Provide the [x, y] coordinate of the cell's center where the given text is located.  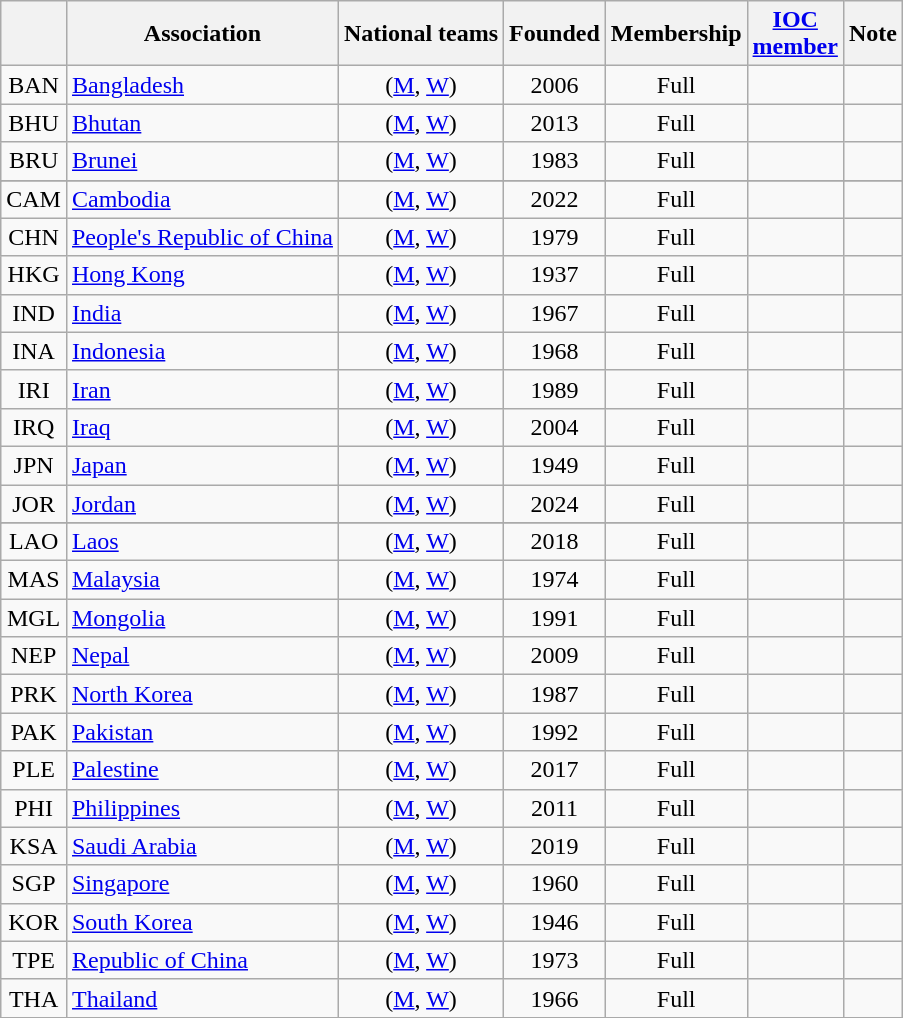
2017 [555, 770]
CHN [34, 237]
India [202, 313]
KSA [34, 846]
IRQ [34, 427]
1983 [555, 161]
Founded [555, 34]
THA [34, 998]
1989 [555, 389]
MAS [34, 580]
Cambodia [202, 199]
Hong Kong [202, 275]
1946 [555, 922]
Philippines [202, 808]
Thailand [202, 998]
BAN [34, 85]
1960 [555, 884]
2018 [555, 542]
Singapore [202, 884]
Bhutan [202, 123]
South Korea [202, 922]
PLE [34, 770]
1991 [555, 618]
Republic of China [202, 960]
1949 [555, 465]
PHI [34, 808]
Iraq [202, 427]
Association [202, 34]
Iran [202, 389]
IOC member [795, 34]
National teams [422, 34]
Indonesia [202, 351]
Laos [202, 542]
Brunei [202, 161]
People's Republic of China [202, 237]
1966 [555, 998]
Pakistan [202, 732]
LAO [34, 542]
1973 [555, 960]
2009 [555, 656]
IRI [34, 389]
PRK [34, 694]
2013 [555, 123]
1968 [555, 351]
2006 [555, 85]
Japan [202, 465]
Saudi Arabia [202, 846]
1974 [555, 580]
1937 [555, 275]
MGL [34, 618]
BHU [34, 123]
JPN [34, 465]
TPE [34, 960]
2024 [555, 503]
INA [34, 351]
PAK [34, 732]
JOR [34, 503]
IND [34, 313]
2022 [555, 199]
1992 [555, 732]
SGP [34, 884]
2011 [555, 808]
CAM [34, 199]
1967 [555, 313]
Nepal [202, 656]
Malaysia [202, 580]
1979 [555, 237]
1987 [555, 694]
KOR [34, 922]
Note [872, 34]
Mongolia [202, 618]
HKG [34, 275]
NEP [34, 656]
2019 [555, 846]
2004 [555, 427]
North Korea [202, 694]
Jordan [202, 503]
Membership [676, 34]
Palestine [202, 770]
Bangladesh [202, 85]
BRU [34, 161]
